Detect which cell encompasses the target text, then output its [X, Y] center coordinate. 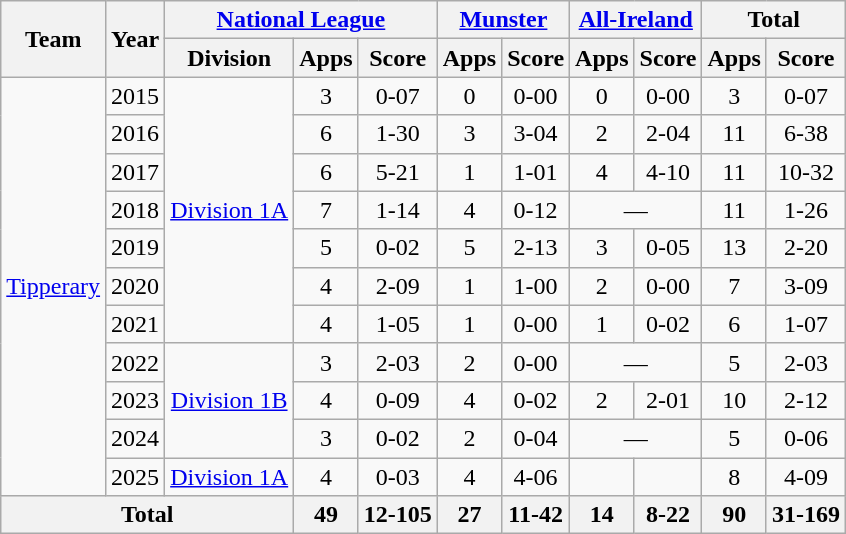
All-Ireland [636, 20]
2017 [136, 172]
10-32 [806, 172]
10 [734, 400]
1-07 [806, 324]
2021 [136, 324]
2016 [136, 134]
90 [734, 515]
0-06 [806, 438]
Division [230, 58]
1-01 [536, 172]
1-00 [536, 286]
1-26 [806, 210]
2-20 [806, 248]
2024 [136, 438]
27 [469, 515]
14 [602, 515]
Tipperary [54, 286]
2-04 [668, 134]
8-22 [668, 515]
Year [136, 39]
0-03 [398, 477]
National League [302, 20]
5-21 [398, 172]
2022 [136, 362]
Team [54, 39]
4-06 [536, 477]
2025 [136, 477]
1-14 [398, 210]
0-09 [398, 400]
Munster [503, 20]
2019 [136, 248]
1-30 [398, 134]
2020 [136, 286]
0-04 [536, 438]
6-38 [806, 134]
2-01 [668, 400]
31-169 [806, 515]
1-05 [398, 324]
49 [326, 515]
4-09 [806, 477]
11-42 [536, 515]
2-12 [806, 400]
0-05 [668, 248]
Division 1B [230, 400]
3-04 [536, 134]
2018 [136, 210]
12-105 [398, 515]
0-12 [536, 210]
2-13 [536, 248]
3-09 [806, 286]
2015 [136, 96]
8 [734, 477]
2-09 [398, 286]
13 [734, 248]
2023 [136, 400]
4-10 [668, 172]
